From the cell containing the given text, extract its center point as [x, y] coordinate. 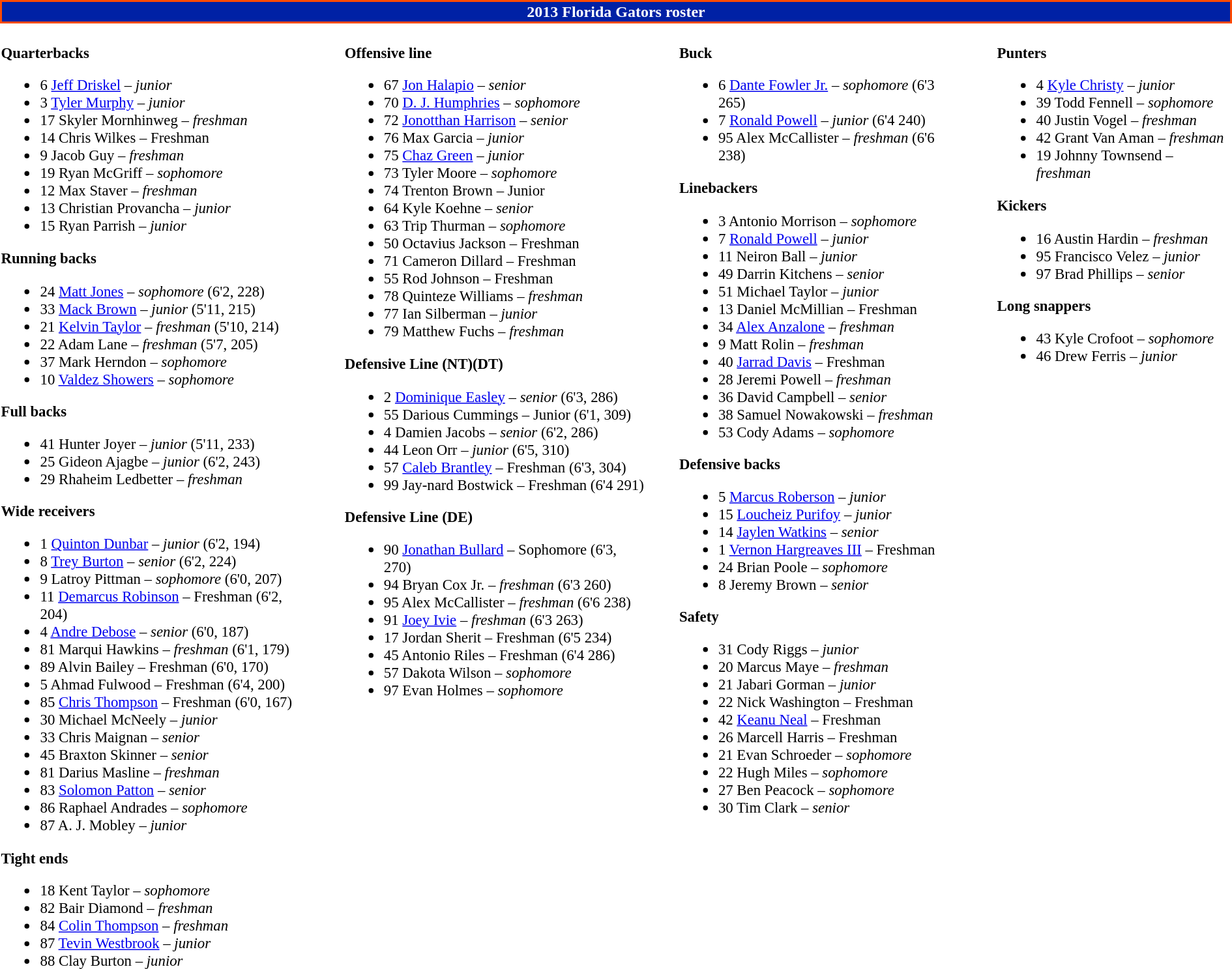
2013 Florida Gators roster [616, 12]
